Output the [X, Y] coordinate of the center of the cell containing the given text.  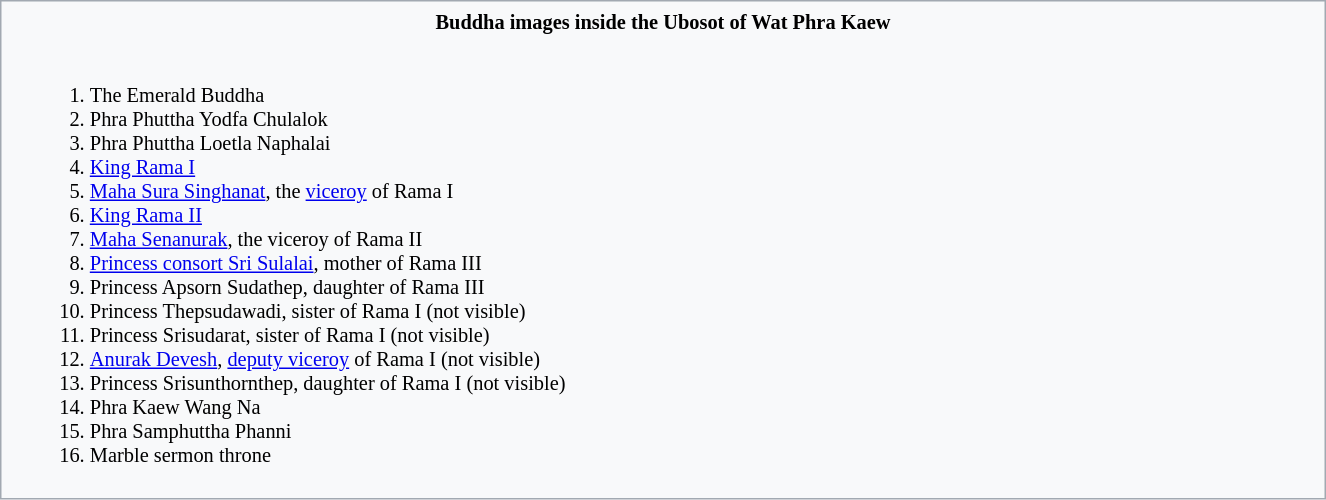
Buddha images inside the Ubosot of Wat Phra Kaew [663, 22]
